Detect which cell encompasses the target text, then output its (X, Y) center coordinate. 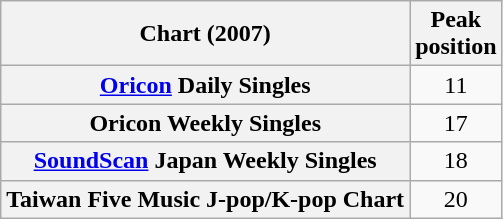
Peakposition (456, 34)
Oricon Weekly Singles (206, 123)
SoundScan Japan Weekly Singles (206, 161)
Taiwan Five Music J-pop/K-pop Chart (206, 199)
Chart (2007) (206, 34)
18 (456, 161)
Oricon Daily Singles (206, 85)
17 (456, 123)
20 (456, 199)
11 (456, 85)
